Extract the [x, y] coordinate from the center of the cell holding the provided text.  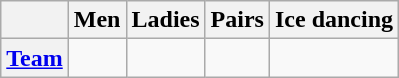
Ladies [166, 20]
Men [97, 20]
Pairs [237, 20]
Team [35, 58]
Ice dancing [334, 20]
